Provide the (X, Y) coordinate of the cell's center where the given text is located.  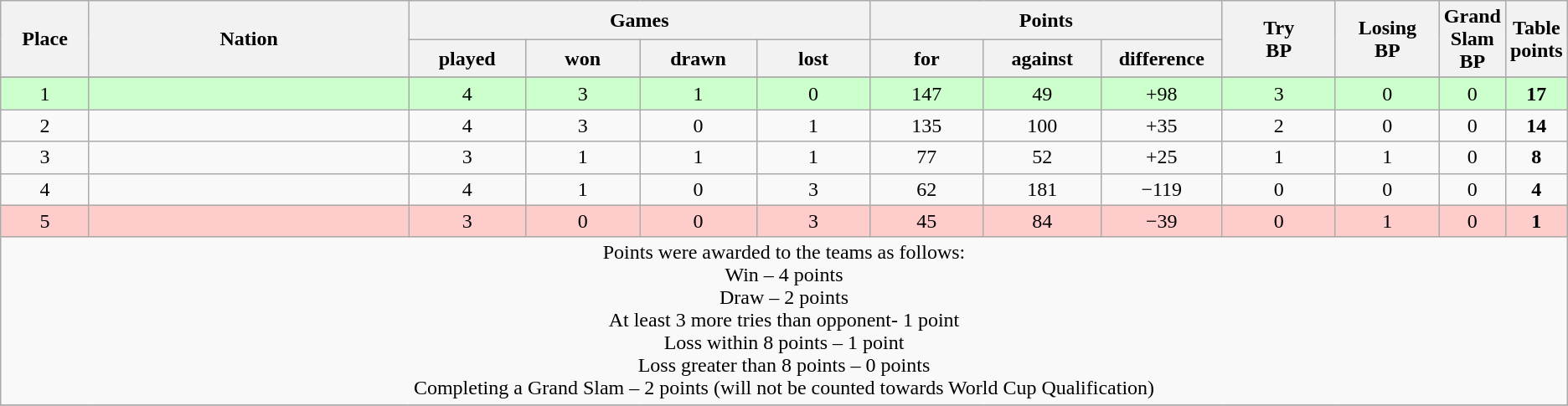
LosingBP (1387, 39)
+35 (1161, 126)
difference (1161, 59)
drawn (699, 59)
62 (926, 189)
14 (1536, 126)
135 (926, 126)
84 (1042, 221)
Grand SlamBP (1473, 39)
played (467, 59)
won (583, 59)
lost (812, 59)
Tablepoints (1536, 39)
5 (45, 221)
17 (1536, 94)
147 (926, 94)
Place (45, 39)
TryBP (1278, 39)
8 (1536, 157)
100 (1042, 126)
49 (1042, 94)
against (1042, 59)
45 (926, 221)
for (926, 59)
+98 (1161, 94)
Games (640, 20)
−39 (1161, 221)
181 (1042, 189)
52 (1042, 157)
−119 (1161, 189)
77 (926, 157)
Nation (248, 39)
Points (1046, 20)
+25 (1161, 157)
